Scan for the cell matching the given text and deliver its (x, y) coordinate at center. 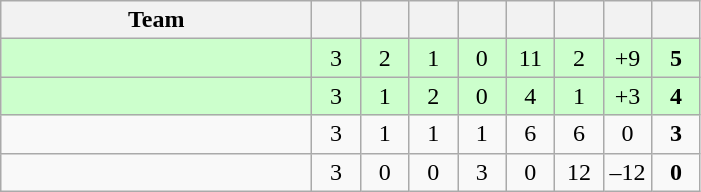
11 (530, 58)
12 (580, 172)
+3 (628, 96)
+9 (628, 58)
–12 (628, 172)
Team (156, 20)
5 (676, 58)
